Pinpoint the cell where the given text exists, returning its [X, Y] midpoint coordinate. 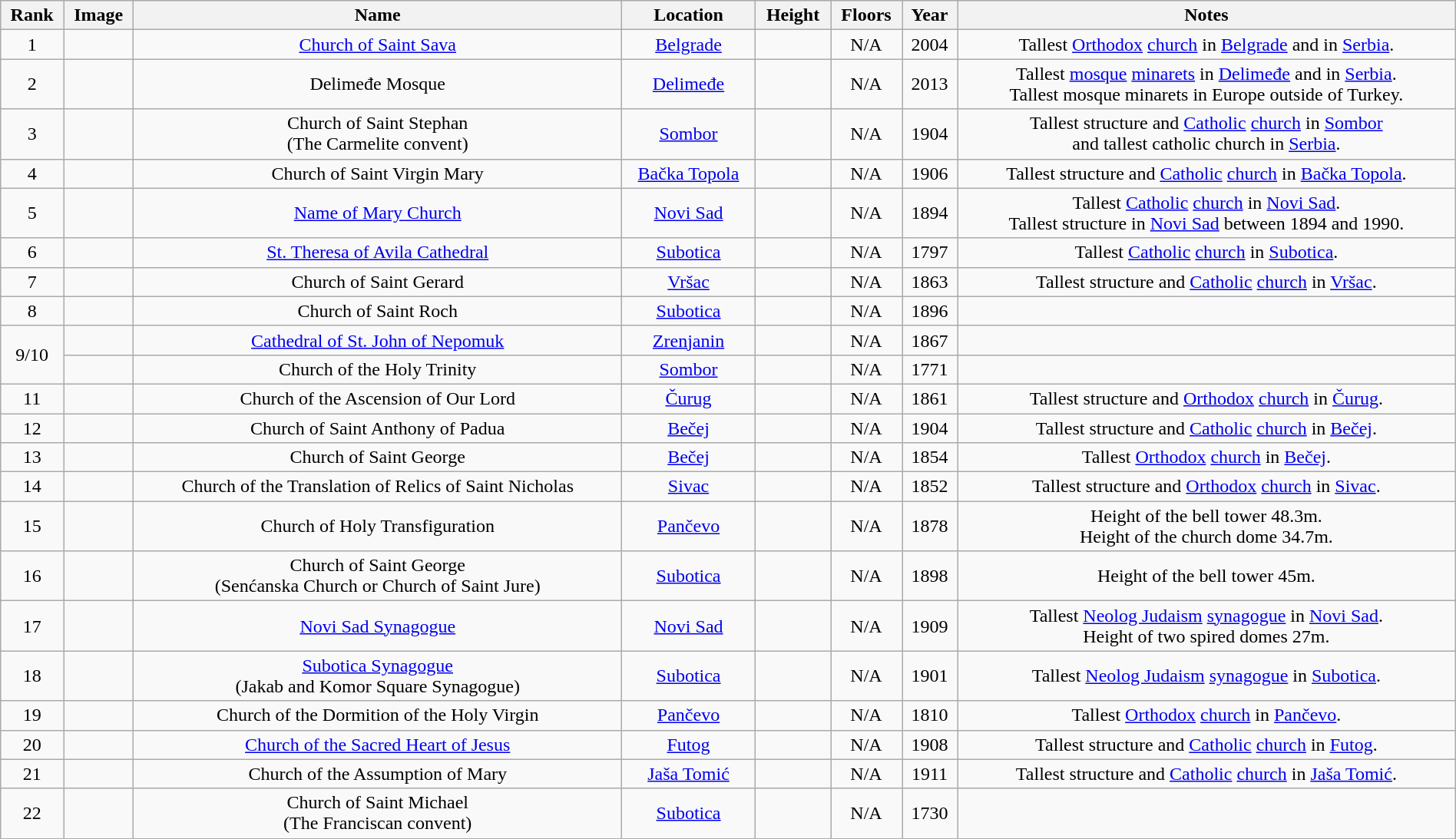
1898 [930, 576]
17 [32, 626]
Tallest Orthodox church in Belgrade and in Serbia. [1206, 45]
Church of the Dormition of the Holy Virgin [378, 715]
1894 [930, 213]
1810 [930, 715]
14 [32, 487]
Rank [32, 15]
Čurug [688, 398]
13 [32, 457]
Tallest mosque minarets in Delimeđe and in Serbia.Tallest mosque minarets in Europe outside of Turkey. [1206, 84]
St. Theresa of Avila Cathedral [378, 253]
Church of Saint Virgin Mary [378, 173]
21 [32, 774]
1730 [930, 814]
15 [32, 527]
Tallest structure and Catholic church in Futog. [1206, 745]
Height of the bell tower 48.3m. Height of the church dome 34.7m. [1206, 527]
9/10 [32, 355]
Church of Saint Stephan (The Carmelite convent) [378, 134]
1771 [930, 369]
1911 [930, 774]
Tallest structure and Catholic church in Bačka Topola. [1206, 173]
1867 [930, 340]
Zrenjanin [688, 340]
Delimeđe [688, 84]
3 [32, 134]
1906 [930, 173]
Church of Saint Sava [378, 45]
Tallest structure and Orthodox church in Čurug. [1206, 398]
Tallest structure and Catholic church in Sombor and tallest catholic church in Serbia. [1206, 134]
1908 [930, 745]
Year [930, 15]
Bačka Topola [688, 173]
Vršac [688, 282]
Notes [1206, 15]
Church of the Sacred Heart of Jesus [378, 745]
Image [98, 15]
1854 [930, 457]
Church of Saint George (Senćanska Church or Church of Saint Jure) [378, 576]
Tallest structure and Orthodox church in Sivac. [1206, 487]
Church of the Translation of Relics of Saint Nicholas [378, 487]
Delimeđe Mosque [378, 84]
Name [378, 15]
Jaša Tomić [688, 774]
2004 [930, 45]
4 [32, 173]
1878 [930, 527]
2 [32, 84]
11 [32, 398]
1852 [930, 487]
16 [32, 576]
Tallest Catholic church in Novi Sad. Tallest structure in Novi Sad between 1894 and 1990. [1206, 213]
1901 [930, 675]
1 [32, 45]
Church of Saint Michael(The Franciscan convent) [378, 814]
8 [32, 311]
Church of Saint Anthony of Padua [378, 428]
19 [32, 715]
Novi Sad Synagogue [378, 626]
5 [32, 213]
Tallest structure and Catholic church in Bečej. [1206, 428]
12 [32, 428]
Church of Saint Gerard [378, 282]
1863 [930, 282]
7 [32, 282]
6 [32, 253]
Tallest structure and Catholic church in Jaša Tomić. [1206, 774]
Location [688, 15]
1861 [930, 398]
Church of Saint George [378, 457]
Tallest Neolog Judaism synagogue in Novi Sad. Height of two spired domes 27m. [1206, 626]
1909 [930, 626]
Cathedral of St. John of Nepomuk [378, 340]
Church of the Holy Trinity [378, 369]
Height of the bell tower 45m. [1206, 576]
1896 [930, 311]
Height [793, 15]
Church of the Ascension of Our Lord [378, 398]
Tallest Orthodox church in Bečej. [1206, 457]
Tallest Neolog Judaism synagogue in Subotica. [1206, 675]
Tallest structure and Catholic church in Vršac. [1206, 282]
20 [32, 745]
Church of Holy Transfiguration [378, 527]
Tallest Orthodox church in Pančevo. [1206, 715]
Church of Saint Roch [378, 311]
Church of the Assumption of Mary [378, 774]
Floors [866, 15]
1797 [930, 253]
Futog [688, 745]
18 [32, 675]
Name of Mary Church [378, 213]
Belgrade [688, 45]
Sivac [688, 487]
2013 [930, 84]
Subotica Synagogue(Jakab and Komor Square Synagogue) [378, 675]
Tallest Catholic church in Subotica. [1206, 253]
22 [32, 814]
